Identify which cell holds the provided text, then report its (X, Y) central coordinate. 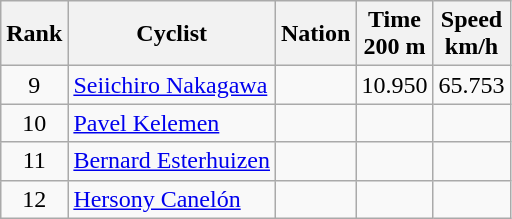
Time200 m (394, 34)
Hersony Canelón (172, 199)
Speedkm/h (472, 34)
10.950 (394, 85)
65.753 (472, 85)
Cyclist (172, 34)
9 (34, 85)
Rank (34, 34)
Bernard Esterhuizen (172, 161)
Nation (316, 34)
11 (34, 161)
Pavel Kelemen (172, 123)
10 (34, 123)
12 (34, 199)
Seiichiro Nakagawa (172, 85)
